Find where the given text appears and provide that cell's center as (x, y) coordinate. 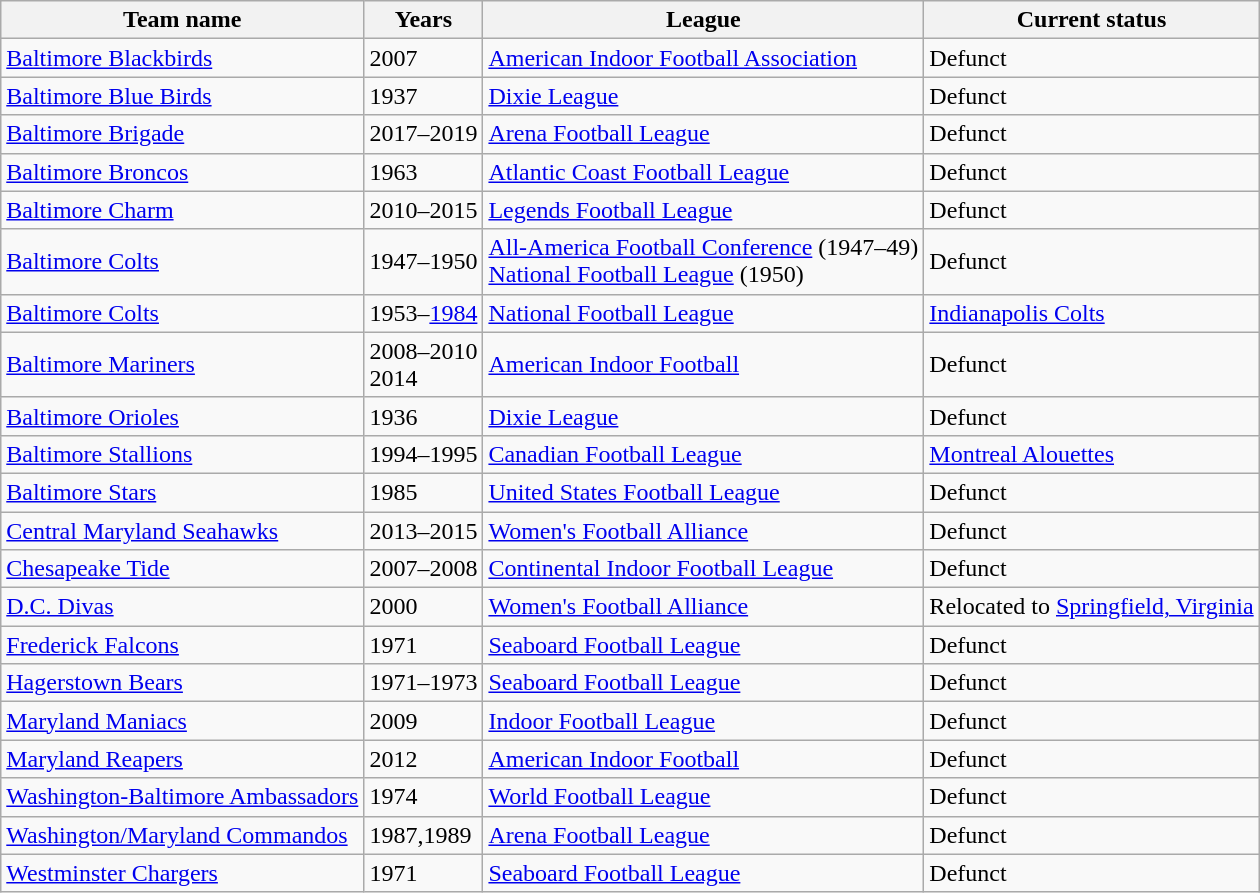
Baltimore Stars (182, 492)
Baltimore Charm (182, 210)
National Football League (704, 313)
World Football League (704, 797)
Washington/Maryland Commandos (182, 835)
1963 (424, 172)
1947–1950 (424, 262)
Montreal Alouettes (1092, 454)
United States Football League (704, 492)
Canadian Football League (704, 454)
1953–1984 (424, 313)
2007 (424, 58)
Baltimore Broncos (182, 172)
2017–2019 (424, 134)
Central Maryland Seahawks (182, 531)
Frederick Falcons (182, 645)
2010–2015 (424, 210)
Current status (1092, 20)
1936 (424, 416)
Team name (182, 20)
League (704, 20)
2009 (424, 721)
American Indoor Football Association (704, 58)
Maryland Maniacs (182, 721)
Hagerstown Bears (182, 683)
Westminster Chargers (182, 873)
Baltimore Brigade (182, 134)
Chesapeake Tide (182, 569)
Atlantic Coast Football League (704, 172)
Baltimore Stallions (182, 454)
Baltimore Orioles (182, 416)
Indoor Football League (704, 721)
1937 (424, 96)
1994–1995 (424, 454)
Continental Indoor Football League (704, 569)
Years (424, 20)
1971–1973 (424, 683)
D.C. Divas (182, 607)
Baltimore Mariners (182, 364)
Washington-Baltimore Ambassadors (182, 797)
2008–20102014 (424, 364)
2013–2015 (424, 531)
2007–2008 (424, 569)
Legends Football League (704, 210)
Baltimore Blackbirds (182, 58)
1985 (424, 492)
2012 (424, 759)
1974 (424, 797)
Baltimore Blue Birds (182, 96)
2000 (424, 607)
Relocated to Springfield, Virginia (1092, 607)
Indianapolis Colts (1092, 313)
Maryland Reapers (182, 759)
All-America Football Conference (1947–49)National Football League (1950) (704, 262)
1987,1989 (424, 835)
